Detect which cell encompasses the target text, then output its [x, y] center coordinate. 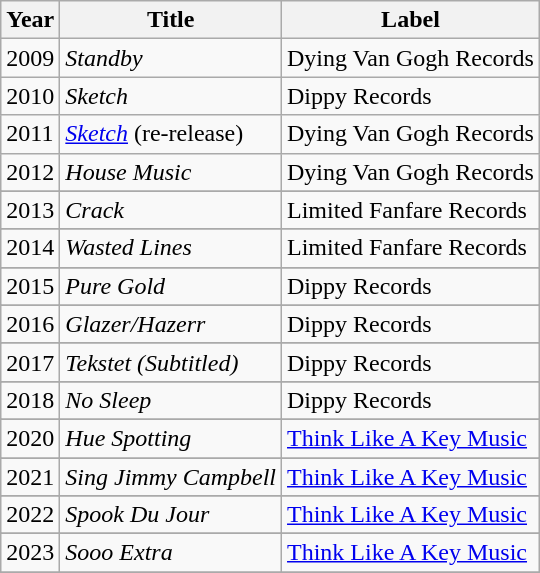
Hue Spotting [171, 438]
Title [171, 20]
2015 [30, 286]
Sooo Extra [171, 553]
2011 [30, 134]
2013 [30, 210]
2010 [30, 96]
Sketch (re-release) [171, 134]
2023 [30, 553]
Tekstet (Subtitled) [171, 362]
Glazer/Hazerr [171, 324]
2021 [30, 477]
2022 [30, 515]
Crack [171, 210]
Year [30, 20]
2016 [30, 324]
Label [411, 20]
Spook Du Jour [171, 515]
Sketch [171, 96]
No Sleep [171, 400]
2020 [30, 438]
2018 [30, 400]
Sing Jimmy Campbell [171, 477]
Pure Gold [171, 286]
House Music [171, 172]
2017 [30, 362]
2009 [30, 58]
Wasted Lines [171, 248]
2014 [30, 248]
2012 [30, 172]
Standby [171, 58]
